Search for the cell housing the specified text and yield its [x, y] center coordinate. 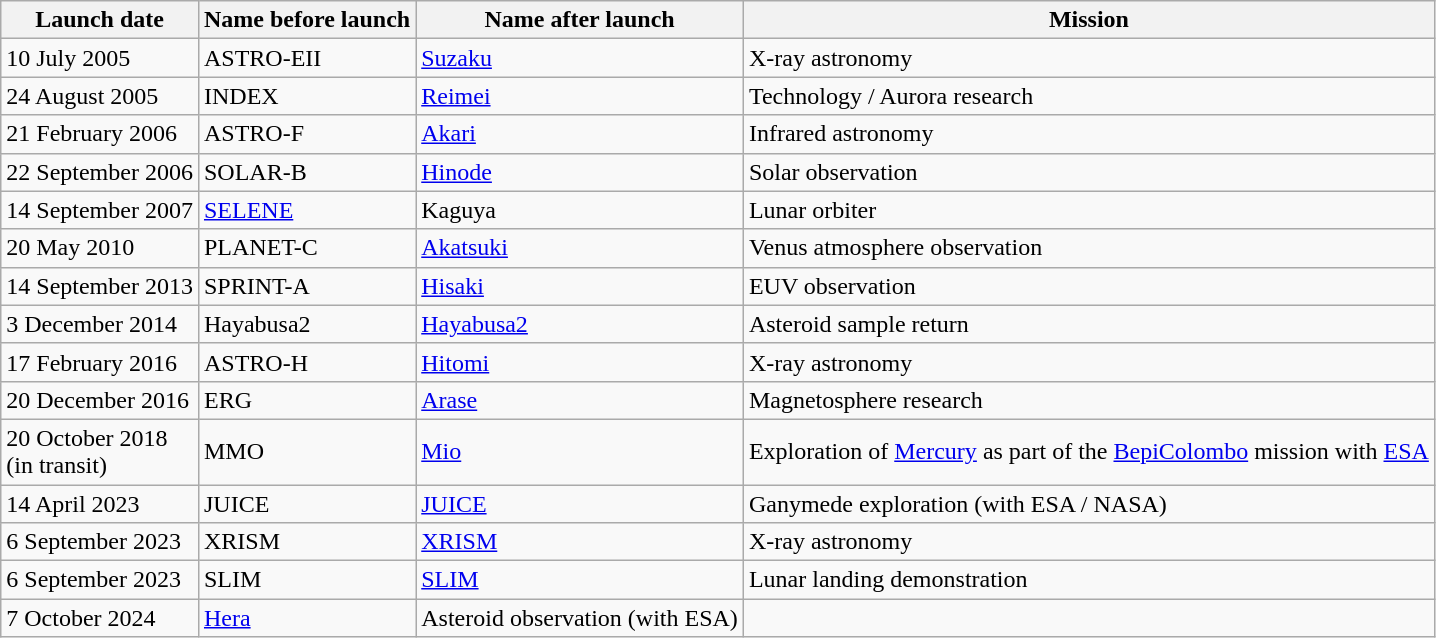
Lunar orbiter [1088, 210]
Infrared astronomy [1088, 134]
21 February 2006 [100, 134]
24 August 2005 [100, 96]
EUV observation [1088, 286]
Ganymede exploration (with ESA / NASA) [1088, 503]
Kaguya [580, 210]
Reimei [580, 96]
3 December 2014 [100, 324]
Asteroid observation (with ESA) [580, 618]
Hinode [580, 172]
14 September 2013 [100, 286]
22 September 2006 [100, 172]
Solar observation [1088, 172]
ERG [306, 400]
Akatsuki [580, 248]
20 October 2018(in transit) [100, 452]
Magnetosphere research [1088, 400]
ASTRO-F [306, 134]
MMO [306, 452]
Name before launch [306, 20]
ASTRO-H [306, 362]
SPRINT-A [306, 286]
Arase [580, 400]
Technology / Aurora research [1088, 96]
Hisaki [580, 286]
14 April 2023 [100, 503]
Mio [580, 452]
Hitomi [580, 362]
INDEX [306, 96]
Venus atmosphere observation [1088, 248]
Name after launch [580, 20]
Lunar landing demonstration [1088, 580]
14 September 2007 [100, 210]
20 May 2010 [100, 248]
Akari [580, 134]
10 July 2005 [100, 58]
7 October 2024 [100, 618]
17 February 2016 [100, 362]
Asteroid sample return [1088, 324]
20 December 2016 [100, 400]
ASTRO-EII [306, 58]
SELENE [306, 210]
SOLAR-B [306, 172]
Hera [306, 618]
Mission [1088, 20]
Exploration of Mercury as part of the BepiColombo mission with ESA [1088, 452]
PLANET-C [306, 248]
Suzaku [580, 58]
Launch date [100, 20]
